From the cell containing the given text, extract its center point as [x, y] coordinate. 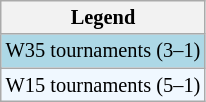
W15 tournaments (5–1) [103, 85]
W35 tournaments (3–1) [103, 51]
Legend [103, 17]
